Identify which cell holds the provided text, then report its (x, y) central coordinate. 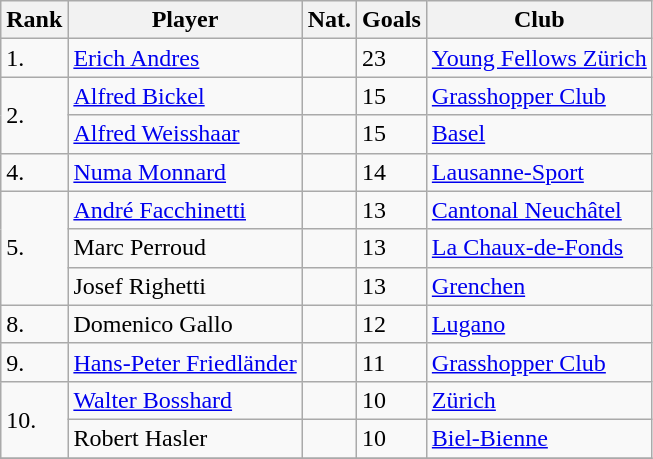
Hans-Peter Friedländer (185, 362)
Alfred Weisshaar (185, 134)
5. (34, 248)
Rank (34, 20)
14 (392, 172)
11 (392, 362)
Lausanne-Sport (539, 172)
La Chaux-de-Fonds (539, 248)
Josef Righetti (185, 286)
Erich Andres (185, 58)
Biel-Bienne (539, 438)
12 (392, 324)
23 (392, 58)
Zürich (539, 400)
2. (34, 115)
Marc Perroud (185, 248)
Cantonal Neuchâtel (539, 210)
Grenchen (539, 286)
4. (34, 172)
André Facchinetti (185, 210)
Goals (392, 20)
Basel (539, 134)
9. (34, 362)
Player (185, 20)
Nat. (329, 20)
Robert Hasler (185, 438)
Lugano (539, 324)
10. (34, 419)
8. (34, 324)
Club (539, 20)
Domenico Gallo (185, 324)
Numa Monnard (185, 172)
1. (34, 58)
Alfred Bickel (185, 96)
Walter Bosshard (185, 400)
Young Fellows Zürich (539, 58)
